Search for the cell housing the specified text and yield its (X, Y) center coordinate. 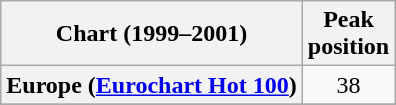
Peakposition (348, 34)
Chart (1999–2001) (152, 34)
Europe (Eurochart Hot 100) (152, 85)
38 (348, 85)
